Locate the cell with the specified text and output its [x, y] center coordinate. 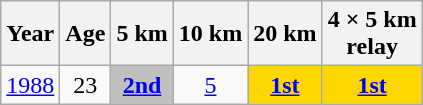
23 [86, 85]
20 km [285, 34]
10 km [210, 34]
5 km [142, 34]
1988 [30, 85]
2nd [142, 85]
4 × 5 kmrelay [372, 34]
Age [86, 34]
5 [210, 85]
Year [30, 34]
